Detect which cell encompasses the target text, then output its [X, Y] center coordinate. 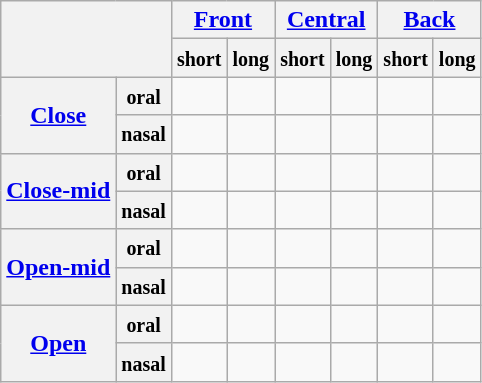
Back [430, 20]
Close [58, 115]
Open [58, 343]
Open-mid [58, 267]
Central [326, 20]
Close-mid [58, 191]
Front [222, 20]
